For the text-containing cell, return its midpoint in [X, Y] coordinate format. 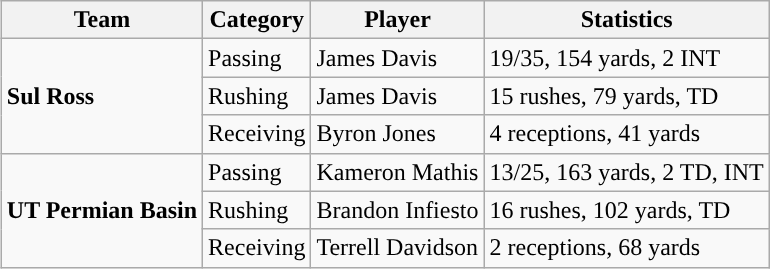
Category [257, 20]
15 rushes, 79 yards, TD [626, 96]
Terrell Davidson [398, 248]
16 rushes, 102 yards, TD [626, 210]
Player [398, 20]
Statistics [626, 20]
Team [102, 20]
2 receptions, 68 yards [626, 248]
19/35, 154 yards, 2 INT [626, 58]
UT Permian Basin [102, 210]
4 receptions, 41 yards [626, 134]
Brandon Infiesto [398, 210]
Sul Ross [102, 96]
13/25, 163 yards, 2 TD, INT [626, 172]
Byron Jones [398, 134]
Kameron Mathis [398, 172]
